Return the (X, Y) coordinate for the center point of the cell that contains the specified text.  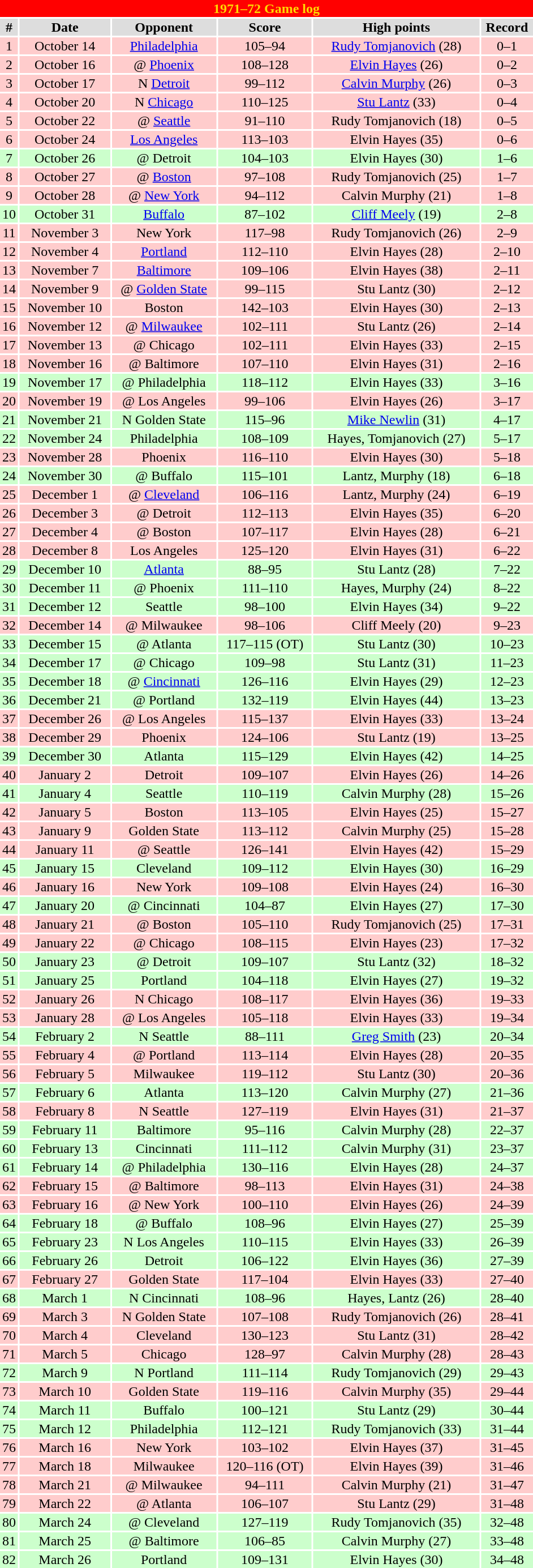
40 (9, 775)
2–10 (507, 251)
January 21 (65, 924)
105–118 (265, 1018)
February 11 (65, 1130)
Stu Lantz (28) (396, 569)
13–24 (507, 719)
February 27 (65, 1279)
Elvin Hayes (37) (396, 1447)
March 1 (65, 1298)
106–85 (265, 1541)
28–41 (507, 1317)
113–112 (265, 831)
115–96 (265, 420)
6–20 (507, 513)
13–25 (507, 737)
4 (9, 102)
Stu Lantz (19) (396, 737)
Mike Newlin (31) (396, 420)
Chicago (164, 1354)
November 21 (65, 420)
14–25 (507, 756)
5–17 (507, 438)
December 11 (65, 588)
February 16 (65, 1204)
107–117 (265, 532)
2–14 (507, 326)
79 (9, 1503)
3–16 (507, 382)
Elvin Hayes (38) (396, 270)
# (9, 27)
46 (9, 887)
0–4 (507, 102)
16–30 (507, 887)
March 22 (65, 1503)
Calvin Murphy (25) (396, 831)
January 15 (65, 868)
2–8 (507, 214)
January 5 (65, 812)
November 12 (65, 326)
54 (9, 1036)
17 (9, 345)
28 (9, 550)
15–26 (507, 793)
October 24 (65, 139)
January 22 (65, 943)
48 (9, 924)
14–26 (507, 775)
113–105 (265, 812)
111–112 (265, 1148)
December 21 (65, 700)
December 8 (65, 550)
58 (9, 1111)
19–33 (507, 999)
January 16 (65, 887)
December 15 (65, 644)
1971–72 Game log (266, 8)
March 24 (65, 1522)
Stu Lantz (33) (396, 102)
Calvin Murphy (35) (396, 1391)
107–110 (265, 364)
October 20 (65, 102)
130–116 (265, 1167)
9–22 (507, 606)
45 (9, 868)
0–3 (507, 83)
98–100 (265, 606)
88–95 (265, 569)
25–39 (507, 1223)
8 (9, 177)
31–46 (507, 1466)
18 (9, 364)
March 18 (65, 1466)
6–21 (507, 532)
Elvin Hayes (39) (396, 1466)
117–115 (OT) (265, 644)
December 1 (65, 494)
January 20 (65, 905)
111–110 (265, 588)
109–112 (265, 868)
57 (9, 1092)
29 (9, 569)
44 (9, 849)
January 9 (65, 831)
7 (9, 158)
1–7 (507, 177)
115–129 (265, 756)
99–112 (265, 83)
82 (9, 1560)
November 19 (65, 401)
24–39 (507, 1204)
10–23 (507, 644)
February 5 (65, 1074)
38 (9, 737)
January 4 (65, 793)
29–44 (507, 1391)
6–19 (507, 494)
February 15 (65, 1186)
103–102 (265, 1447)
17–31 (507, 924)
October 14 (65, 46)
13–23 (507, 700)
31–47 (507, 1485)
100–121 (265, 1410)
February 4 (65, 1055)
Opponent (164, 27)
72 (9, 1373)
126–116 (265, 681)
34–48 (507, 1560)
21–37 (507, 1111)
76 (9, 1447)
February 18 (65, 1223)
108–128 (265, 65)
2–15 (507, 345)
31 (9, 606)
2–11 (507, 270)
27 (9, 532)
99–106 (265, 401)
20–35 (507, 1055)
1 (9, 46)
128–97 (265, 1354)
November 28 (65, 457)
November 7 (65, 270)
12 (9, 251)
5–18 (507, 457)
97–108 (265, 177)
October 28 (65, 195)
January 23 (65, 962)
142–103 (265, 307)
Elvin Hayes (25) (396, 812)
February 14 (65, 1167)
119–116 (265, 1391)
Greg Smith (23) (396, 1036)
November 3 (65, 233)
112–113 (265, 513)
January 26 (65, 999)
109–108 (265, 887)
November 10 (65, 307)
22–37 (507, 1130)
105–110 (265, 924)
January 11 (65, 849)
28–42 (507, 1335)
88–111 (265, 1036)
11–23 (507, 663)
15–28 (507, 831)
2–13 (507, 307)
N Portland (164, 1373)
March 9 (65, 1373)
87–102 (265, 214)
16 (9, 326)
October 16 (65, 65)
December 14 (65, 625)
Lantz, Murphy (18) (396, 476)
32–48 (507, 1522)
16–29 (507, 868)
110–115 (265, 1242)
February 23 (65, 1242)
104–118 (265, 980)
5 (9, 121)
13 (9, 270)
74 (9, 1410)
November 13 (65, 345)
50 (9, 962)
12–23 (507, 681)
1–6 (507, 158)
Rudy Tomjanovich (33) (396, 1429)
10 (9, 214)
94–112 (265, 195)
27–39 (507, 1261)
19–34 (507, 1018)
2–9 (507, 233)
24–37 (507, 1167)
115–137 (265, 719)
March 5 (65, 1354)
112–121 (265, 1429)
6–18 (507, 476)
March 3 (65, 1317)
March 26 (65, 1560)
March 25 (65, 1541)
Cliff Meely (19) (396, 214)
February 13 (65, 1148)
February 26 (65, 1261)
Elvin Hayes (34) (396, 606)
December 26 (65, 719)
28–43 (507, 1354)
39 (9, 756)
Cliff Meely (20) (396, 625)
68 (9, 1298)
2–16 (507, 364)
November 4 (65, 251)
Rudy Tomjanovich (18) (396, 121)
21 (9, 420)
77 (9, 1466)
42 (9, 812)
17–30 (507, 905)
3–17 (507, 401)
22 (9, 438)
0–1 (507, 46)
109–106 (265, 270)
November 30 (65, 476)
59 (9, 1130)
4–17 (507, 420)
20–34 (507, 1036)
3 (9, 83)
70 (9, 1335)
67 (9, 1279)
71 (9, 1354)
32 (9, 625)
66 (9, 1261)
120–116 (OT) (265, 1466)
61 (9, 1167)
February 8 (65, 1111)
29–43 (507, 1373)
Elvin Hayes (23) (396, 943)
37 (9, 719)
111–114 (265, 1373)
November 17 (65, 382)
2–12 (507, 289)
23 (9, 457)
31–45 (507, 1447)
116–110 (265, 457)
63 (9, 1204)
January 2 (65, 775)
49 (9, 943)
Date (65, 27)
January 28 (65, 1018)
33–48 (507, 1541)
31–44 (507, 1429)
Calvin Murphy (31) (396, 1148)
March 4 (65, 1335)
High points (396, 27)
55 (9, 1055)
36 (9, 700)
119–112 (265, 1074)
33 (9, 644)
41 (9, 793)
December 18 (65, 681)
October 27 (65, 177)
60 (9, 1148)
Stu Lantz (32) (396, 962)
125–120 (265, 550)
53 (9, 1018)
17–32 (507, 943)
100–110 (265, 1204)
October 17 (65, 83)
104–103 (265, 158)
24 (9, 476)
132–119 (265, 700)
27–40 (507, 1279)
December 3 (65, 513)
20 (9, 401)
108–117 (265, 999)
110–125 (265, 102)
80 (9, 1522)
112–110 (265, 251)
March 12 (65, 1429)
56 (9, 1074)
March 11 (65, 1410)
14 (9, 289)
October 26 (65, 158)
December 29 (65, 737)
113–120 (265, 1092)
117–98 (265, 233)
6 (9, 139)
December 12 (65, 606)
117–104 (265, 1279)
9–23 (507, 625)
Rudy Tomjanovich (28) (396, 46)
95–116 (265, 1130)
51 (9, 980)
Hayes, Tomjanovich (27) (396, 438)
124–106 (265, 737)
November 16 (65, 364)
February 2 (65, 1036)
Record (507, 27)
N Cincinnati (164, 1298)
N Los Angeles (164, 1242)
52 (9, 999)
November 9 (65, 289)
23–37 (507, 1148)
0–2 (507, 65)
78 (9, 1485)
30 (9, 588)
6–22 (507, 550)
109–98 (265, 663)
February 6 (65, 1092)
March 16 (65, 1447)
Stu Lantz (26) (396, 326)
December 17 (65, 663)
106–107 (265, 1503)
98–106 (265, 625)
Elvin Hayes (44) (396, 700)
Elvin Hayes (24) (396, 887)
Hayes, Murphy (24) (396, 588)
March 10 (65, 1391)
126–141 (265, 849)
Rudy Tomjanovich (35) (396, 1522)
8–22 (507, 588)
26–39 (507, 1242)
March 21 (65, 1485)
69 (9, 1317)
25 (9, 494)
64 (9, 1223)
94–111 (265, 1485)
30–44 (507, 1410)
108–115 (265, 943)
107–108 (265, 1317)
December 10 (65, 569)
98–113 (265, 1186)
28–40 (507, 1298)
15–29 (507, 849)
81 (9, 1541)
15–27 (507, 812)
99–115 (265, 289)
November 24 (65, 438)
Cincinnati (164, 1148)
Elvin Hayes (29) (396, 681)
1–8 (507, 195)
December 30 (65, 756)
118–112 (265, 382)
15 (9, 307)
20–36 (507, 1074)
Calvin Murphy (26) (396, 83)
Lantz, Murphy (24) (396, 494)
19 (9, 382)
24–38 (507, 1186)
October 31 (65, 214)
34 (9, 663)
N Detroit (164, 83)
11 (9, 233)
108–109 (265, 438)
@ Golden State (164, 289)
104–87 (265, 905)
2 (9, 65)
113–114 (265, 1055)
19–32 (507, 980)
21–36 (507, 1092)
35 (9, 681)
December 4 (65, 532)
47 (9, 905)
January 25 (65, 980)
75 (9, 1429)
106–116 (265, 494)
18–32 (507, 962)
26 (9, 513)
113–103 (265, 139)
130–123 (265, 1335)
Hayes, Lantz (26) (396, 1298)
October 22 (65, 121)
110–119 (265, 793)
73 (9, 1391)
Score (265, 27)
0–5 (507, 121)
109–131 (265, 1560)
115–101 (265, 476)
106–122 (265, 1261)
43 (9, 831)
7–22 (507, 569)
62 (9, 1186)
9 (9, 195)
65 (9, 1242)
Rudy Tomjanovich (29) (396, 1373)
91–110 (265, 121)
31–48 (507, 1503)
0–6 (507, 139)
105–94 (265, 46)
